Determine the [x, y] coordinate at the center of the cell enclosing the given text.  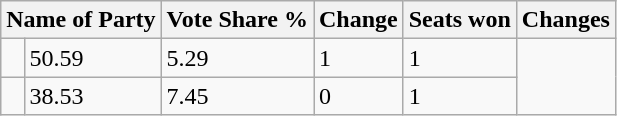
Changes [566, 20]
7.45 [237, 96]
50.59 [92, 58]
0 [359, 96]
Seats won [460, 20]
Name of Party [81, 20]
38.53 [92, 96]
Vote Share % [237, 20]
5.29 [237, 58]
Change [359, 20]
